Capture the cell that displays the provided text and extract its (X, Y) central coordinate. 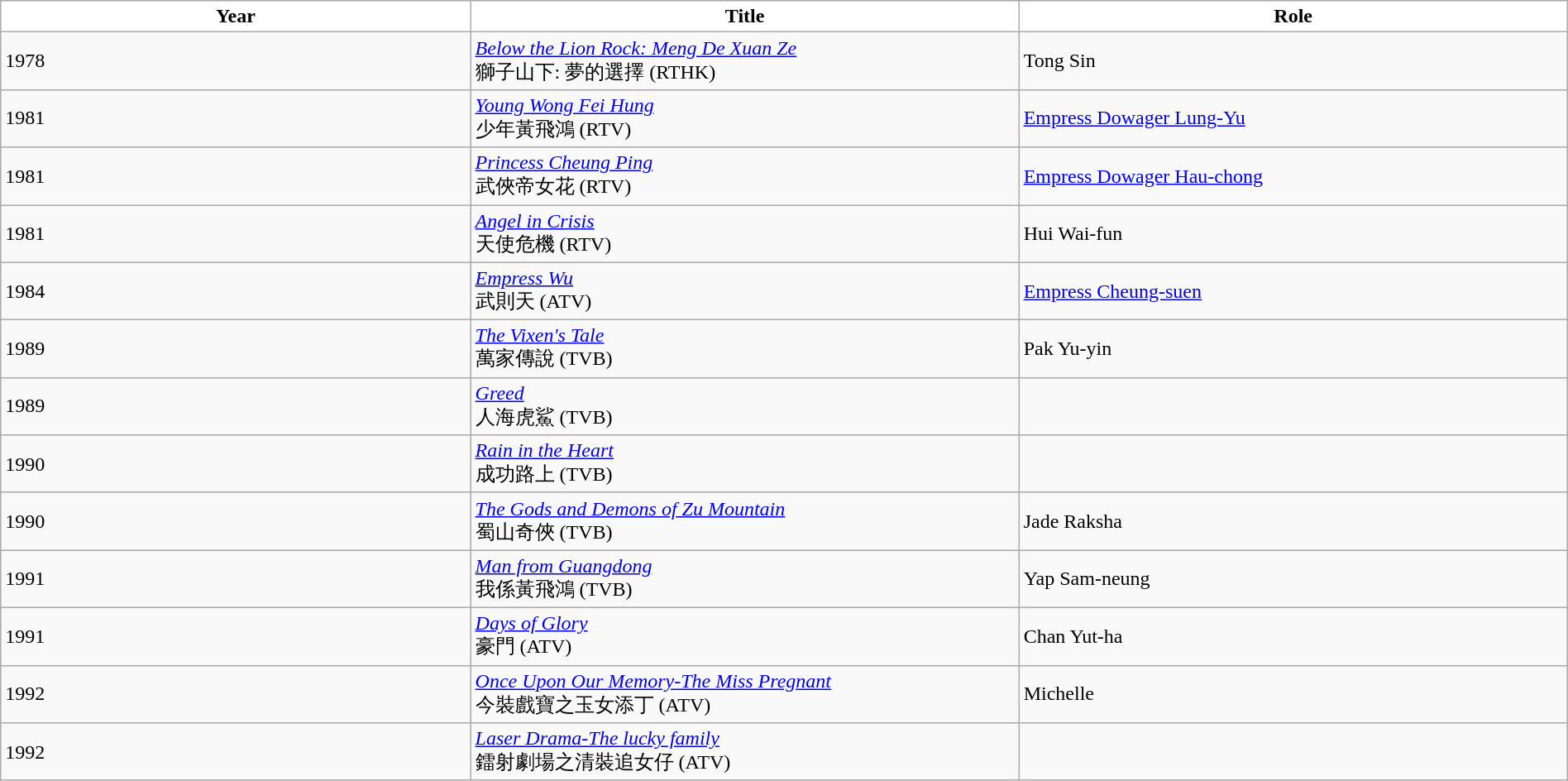
Below the Lion Rock: Meng De Xuan Ze獅子山下: 夢的選擇 (RTHK) (744, 61)
Hui Wai-fun (1293, 234)
Yap Sam-neung (1293, 579)
Princess Cheung Ping武俠帝女花 (RTV) (744, 176)
Jade Raksha (1293, 521)
Year (236, 17)
Once Upon Our Memory-The Miss Pregnant今裝戲寶之玉女添丁 (ATV) (744, 694)
Tong Sin (1293, 61)
Laser Drama-The lucky family鐳射劇場之清裝追女仔 (ATV) (744, 752)
Rain in the Heart成功路上 (TVB) (744, 464)
Greed人海虎鯊 (TVB) (744, 406)
Pak Yu-yin (1293, 349)
1984 (236, 291)
Role (1293, 17)
The Gods and Demons of Zu Mountain蜀山奇俠 (TVB) (744, 521)
Man from Guangdong我係黃飛鴻 (TVB) (744, 579)
Empress Cheung-suen (1293, 291)
Angel in Crisis天使危機 (RTV) (744, 234)
1978 (236, 61)
Empress Dowager Hau-chong (1293, 176)
The Vixen's Tale萬家傳說 (TVB) (744, 349)
Empress Wu武則天 (ATV) (744, 291)
Young Wong Fei Hung少年黃飛鴻 (RTV) (744, 118)
Title (744, 17)
Days of Glory豪門 (ATV) (744, 636)
Michelle (1293, 694)
Empress Dowager Lung-Yu (1293, 118)
Chan Yut-ha (1293, 636)
